Provide the (X, Y) coordinate of the cell's center where the given text is located.  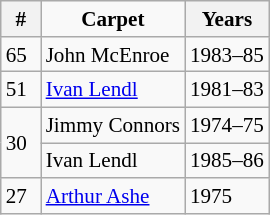
Jimmy Connors (113, 124)
27 (21, 196)
John McEnroe (113, 54)
1981–83 (227, 90)
65 (21, 54)
1975 (227, 196)
Arthur Ashe (113, 196)
1985–86 (227, 160)
51 (21, 90)
1983–85 (227, 54)
30 (21, 142)
# (21, 18)
1974–75 (227, 124)
Carpet (113, 18)
Years (227, 18)
